Find where the given text appears and provide that cell's center as (x, y) coordinate. 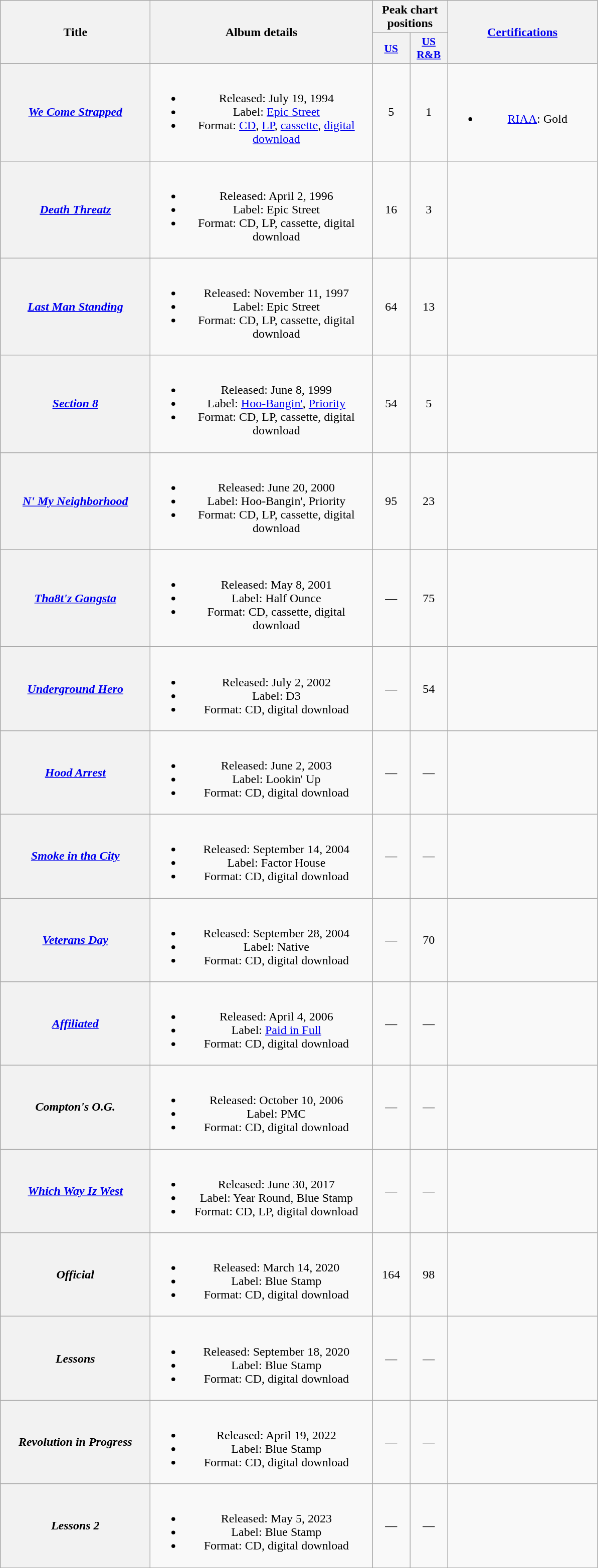
98 (429, 1274)
23 (429, 501)
Peak chart positions (410, 17)
70 (429, 940)
US R&B (429, 48)
Released: September 28, 2004Label: NativeFormat: CD, digital download (262, 940)
Revolution in Progress (75, 1442)
Released: May 5, 2023Label: Blue StampFormat: CD, digital download (262, 1526)
Released: September 18, 2020Label: Blue StampFormat: CD, digital download (262, 1359)
Official (75, 1274)
64 (391, 307)
Released: April 2, 1996Label: Epic StreetFormat: CD, LP, cassette, digital download (262, 209)
95 (391, 501)
Title (75, 32)
75 (429, 598)
Section 8 (75, 404)
Affiliated (75, 1024)
Hood Arrest (75, 772)
Released: June 30, 2017Label: Year Round, Blue StampFormat: CD, LP, digital download (262, 1191)
Smoke in tha City (75, 856)
Released: April 4, 2006Label: Paid in FullFormat: CD, digital download (262, 1024)
Death Threatz (75, 209)
16 (391, 209)
13 (429, 307)
Released: September 14, 2004Label: Factor HouseFormat: CD, digital download (262, 856)
RIAA: Gold (522, 112)
Lessons (75, 1359)
Released: June 20, 2000Label: Hoo-Bangin', PriorityFormat: CD, LP, cassette, digital download (262, 501)
Underground Hero (75, 688)
Which Way Iz West (75, 1191)
Tha8t'z Gangsta (75, 598)
164 (391, 1274)
1 (429, 112)
Compton's O.G. (75, 1107)
Released: April 19, 2022Label: Blue StampFormat: CD, digital download (262, 1442)
Lessons 2 (75, 1526)
We Come Strapped (75, 112)
Certifications (522, 32)
Released: October 10, 2006Label: PMCFormat: CD, digital download (262, 1107)
Veterans Day (75, 940)
Released: March 14, 2020Label: Blue StampFormat: CD, digital download (262, 1274)
3 (429, 209)
Album details (262, 32)
N' My Neighborhood (75, 501)
US (391, 48)
Released: November 11, 1997Label: Epic StreetFormat: CD, LP, cassette, digital download (262, 307)
Released: June 2, 2003Label: Lookin' UpFormat: CD, digital download (262, 772)
Released: June 8, 1999Label: Hoo-Bangin', PriorityFormat: CD, LP, cassette, digital download (262, 404)
Released: July 19, 1994Label: Epic StreetFormat: CD, LP, cassette, digital download (262, 112)
Released: May 8, 2001Label: Half OunceFormat: CD, cassette, digital download (262, 598)
Last Man Standing (75, 307)
Released: July 2, 2002Label: D3Format: CD, digital download (262, 688)
